Locate the cell with the specified text and output its [X, Y] center coordinate. 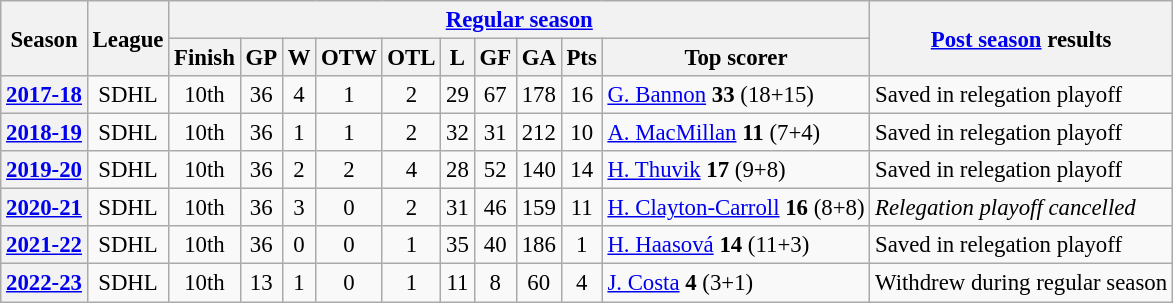
186 [538, 245]
2018-19 [44, 133]
W [298, 58]
Withdrew during regular season [1022, 283]
Relegation playoff cancelled [1022, 208]
8 [495, 283]
Finish [204, 58]
212 [538, 133]
13 [261, 283]
159 [538, 208]
29 [458, 95]
35 [458, 245]
67 [495, 95]
OTL [412, 58]
140 [538, 170]
2021-22 [44, 245]
J. Costa 4 (3+1) [736, 283]
GF [495, 58]
L [458, 58]
Top scorer [736, 58]
G. Bannon 33 (18+15) [736, 95]
Season [44, 38]
10 [582, 133]
2020-21 [44, 208]
28 [458, 170]
GA [538, 58]
46 [495, 208]
2019-20 [44, 170]
Regular season [520, 20]
60 [538, 283]
14 [582, 170]
40 [495, 245]
2017-18 [44, 95]
OTW [349, 58]
H. Clayton-Carroll 16 (8+8) [736, 208]
3 [298, 208]
League [128, 38]
H. Thuvik 17 (9+8) [736, 170]
GP [261, 58]
178 [538, 95]
16 [582, 95]
2022-23 [44, 283]
52 [495, 170]
H. Haasová 14 (11+3) [736, 245]
32 [458, 133]
Pts [582, 58]
A. MacMillan 11 (7+4) [736, 133]
Post season results [1022, 38]
